Scan for the cell matching the given text and deliver its (X, Y) coordinate at center. 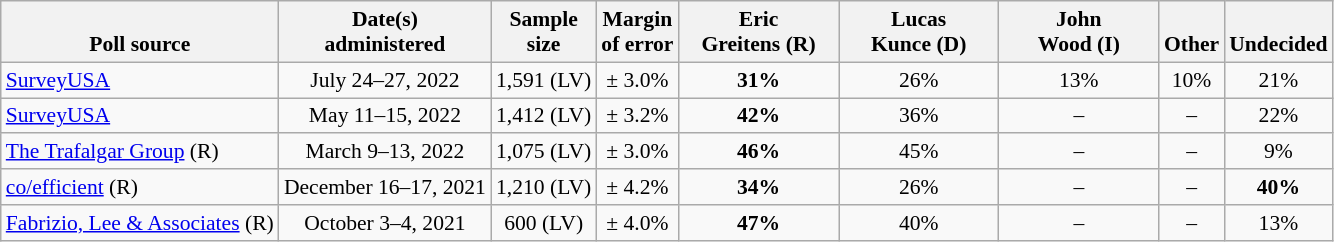
JohnWood (I) (1079, 32)
10% (1192, 80)
October 3–4, 2021 (385, 223)
± 4.0% (637, 223)
600 (LV) (544, 223)
Samplesize (544, 32)
March 9–13, 2022 (385, 152)
co/efficient (R) (140, 187)
The Trafalgar Group (R) (140, 152)
Undecided (1278, 32)
1,591 (LV) (544, 80)
Date(s)administered (385, 32)
Poll source (140, 32)
EricGreitens (R) (759, 32)
± 4.2% (637, 187)
42% (759, 116)
31% (759, 80)
47% (759, 223)
21% (1278, 80)
May 11–15, 2022 (385, 116)
LucasKunce (D) (919, 32)
1,412 (LV) (544, 116)
9% (1278, 152)
46% (759, 152)
36% (919, 116)
Marginof error (637, 32)
45% (919, 152)
1,210 (LV) (544, 187)
July 24–27, 2022 (385, 80)
Fabrizio, Lee & Associates (R) (140, 223)
Other (1192, 32)
December 16–17, 2021 (385, 187)
± 3.2% (637, 116)
34% (759, 187)
22% (1278, 116)
1,075 (LV) (544, 152)
